Scan for the cell matching the given text and deliver its (X, Y) coordinate at center. 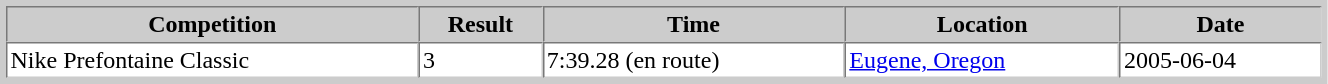
Nike Prefontaine Classic (212, 60)
3 (480, 60)
Eugene, Oregon (982, 60)
Result (480, 24)
Competition (212, 24)
7:39.28 (en route) (694, 60)
2005-06-04 (1221, 60)
Time (694, 24)
Date (1221, 24)
Location (982, 24)
